Pinpoint the cell where the given text exists, returning its [X, Y] midpoint coordinate. 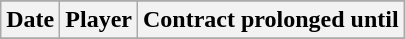
Contract prolonged until [270, 20]
Player [99, 20]
Date [30, 20]
